Output the (X, Y) coordinate of the center of the cell containing the given text.  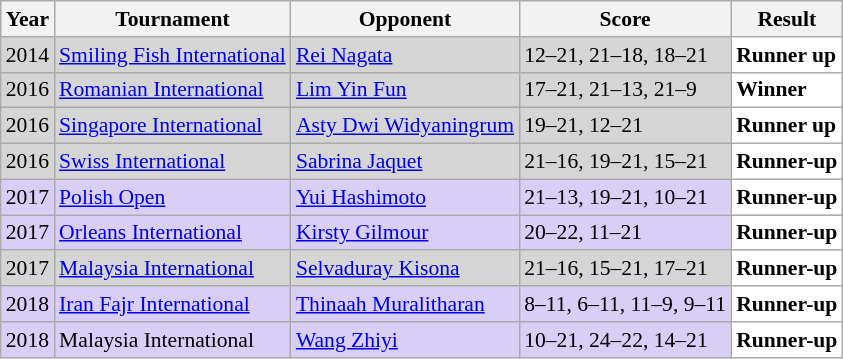
Tournament (172, 19)
Kirsty Gilmour (405, 233)
Polish Open (172, 197)
17–21, 21–13, 21–9 (625, 90)
12–21, 21–18, 18–21 (625, 55)
21–16, 19–21, 15–21 (625, 162)
19–21, 12–21 (625, 126)
Orleans International (172, 233)
21–16, 15–21, 17–21 (625, 269)
Singapore International (172, 126)
Yui Hashimoto (405, 197)
Romanian International (172, 90)
Selvaduray Kisona (405, 269)
21–13, 19–21, 10–21 (625, 197)
Asty Dwi Widyaningrum (405, 126)
Rei Nagata (405, 55)
Thinaah Muralitharan (405, 304)
Iran Fajr International (172, 304)
Sabrina Jaquet (405, 162)
Result (786, 19)
Opponent (405, 19)
Swiss International (172, 162)
Wang Zhiyi (405, 340)
20–22, 11–21 (625, 233)
Year (28, 19)
Score (625, 19)
10–21, 24–22, 14–21 (625, 340)
Winner (786, 90)
Smiling Fish International (172, 55)
2014 (28, 55)
Lim Yin Fun (405, 90)
8–11, 6–11, 11–9, 9–11 (625, 304)
